Capture the cell that displays the provided text and extract its (x, y) central coordinate. 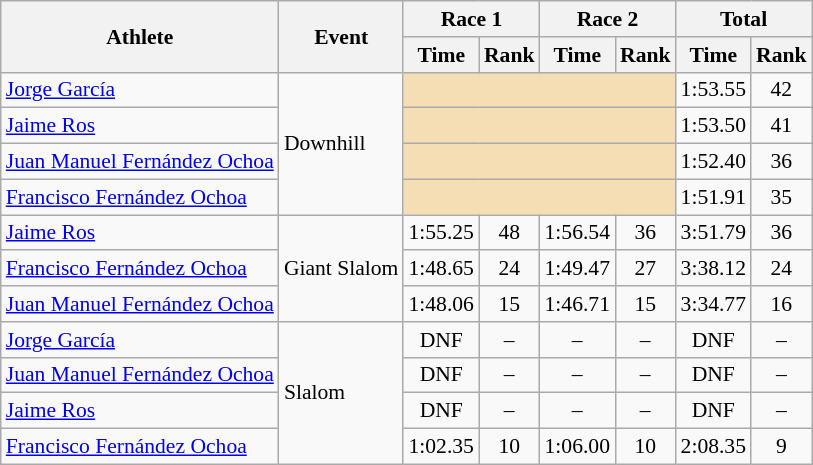
27 (646, 269)
Athlete (140, 36)
16 (782, 304)
Race 1 (471, 19)
48 (510, 233)
1:48.65 (440, 269)
Event (342, 36)
1:53.55 (714, 90)
Slalom (342, 393)
1:52.40 (714, 162)
1:06.00 (578, 447)
1:48.06 (440, 304)
3:38.12 (714, 269)
1:02.35 (440, 447)
Race 2 (608, 19)
35 (782, 197)
1:46.71 (578, 304)
Total (744, 19)
1:49.47 (578, 269)
1:51.91 (714, 197)
1:56.54 (578, 233)
9 (782, 447)
Downhill (342, 143)
1:53.50 (714, 126)
Giant Slalom (342, 268)
2:08.35 (714, 447)
3:34.77 (714, 304)
3:51.79 (714, 233)
1:55.25 (440, 233)
42 (782, 90)
41 (782, 126)
